Capture the cell that displays the provided text and extract its [X, Y] central coordinate. 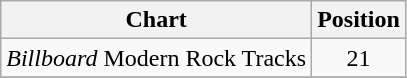
Billboard Modern Rock Tracks [156, 58]
Chart [156, 20]
Position [359, 20]
21 [359, 58]
